From the cell containing the given text, extract its center point as [X, Y] coordinate. 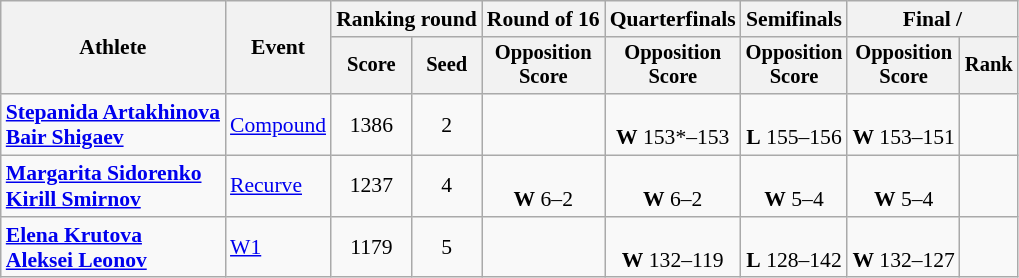
4 [447, 186]
5 [447, 248]
W 153*–153 [673, 124]
1386 [372, 124]
W 132–119 [673, 248]
Compound [278, 124]
Stepanida ArtakhinovaBair Shigaev [113, 124]
Quarterfinals [673, 19]
1179 [372, 248]
W 132–127 [904, 248]
W 153–151 [904, 124]
W1 [278, 248]
1237 [372, 186]
Rank [989, 66]
Round of 16 [544, 19]
Event [278, 48]
2 [447, 124]
Score [372, 66]
Final / [932, 19]
Recurve [278, 186]
Athlete [113, 48]
L 155–156 [794, 124]
Seed [447, 66]
Ranking round [406, 19]
Elena KrutovaAleksei Leonov [113, 248]
L 128–142 [794, 248]
Margarita SidorenkoKirill Smirnov [113, 186]
Semifinals [794, 19]
